Capture the cell that displays the provided text and extract its (X, Y) central coordinate. 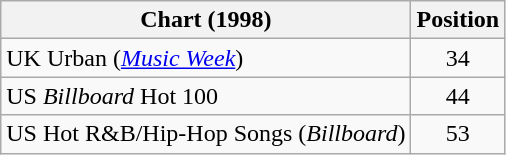
US Billboard Hot 100 (206, 96)
Chart (1998) (206, 20)
Position (458, 20)
34 (458, 58)
US Hot R&B/Hip-Hop Songs (Billboard) (206, 134)
UK Urban (Music Week) (206, 58)
44 (458, 96)
53 (458, 134)
